Capture the cell that displays the provided text and extract its [x, y] central coordinate. 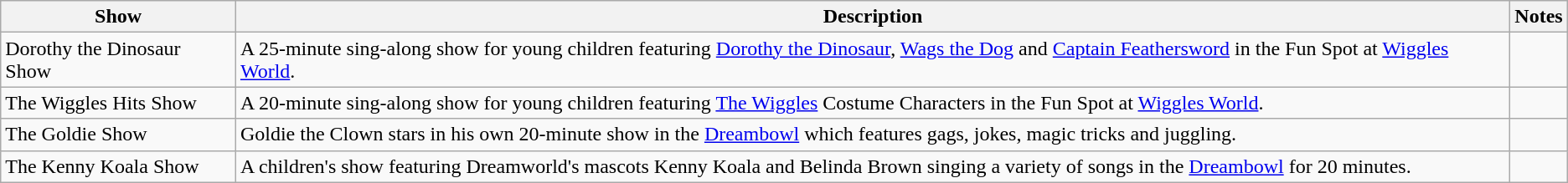
The Kenny Koala Show [119, 166]
Show [119, 17]
Dorothy the Dinosaur Show [119, 60]
A 20-minute sing-along show for young children featuring The Wiggles Costume Characters in the Fun Spot at Wiggles World. [873, 103]
The Goldie Show [119, 135]
The Wiggles Hits Show [119, 103]
Description [873, 17]
A children's show featuring Dreamworld's mascots Kenny Koala and Belinda Brown singing a variety of songs in the Dreambowl for 20 minutes. [873, 166]
Notes [1539, 17]
Goldie the Clown stars in his own 20-minute show in the Dreambowl which features gags, jokes, magic tricks and juggling. [873, 135]
